Return (x, y) of the center of cell containing provided text 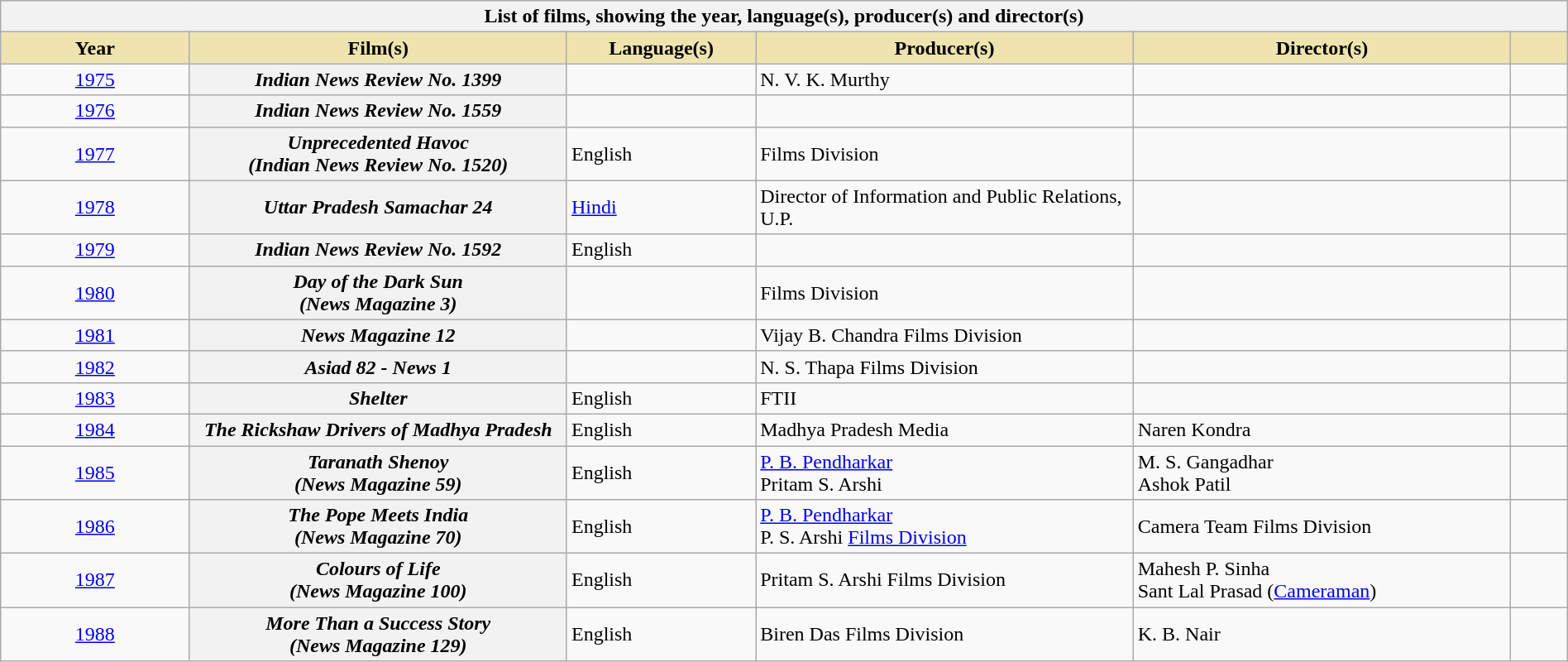
Indian News Review No. 1399 (378, 79)
Colours of Life(News Magazine 100) (378, 581)
Naren Kondra (1322, 429)
Producer(s) (944, 48)
Pritam S. Arshi Films Division (944, 581)
1980 (95, 293)
1981 (95, 335)
Film(s) (378, 48)
Indian News Review No. 1559 (378, 111)
1987 (95, 581)
1985 (95, 472)
P. B. PendharkarPritam S. Arshi (944, 472)
K. B. Nair (1322, 634)
N. V. K. Murthy (944, 79)
Year (95, 48)
The Rickshaw Drivers of Madhya Pradesh (378, 429)
N. S. Thapa Films Division (944, 367)
M. S. GangadharAshok Patil (1322, 472)
News Magazine 12 (378, 335)
1975 (95, 79)
1979 (95, 250)
1983 (95, 398)
1977 (95, 154)
1984 (95, 429)
Madhya Pradesh Media (944, 429)
Uttar Pradesh Samachar 24 (378, 207)
Director(s) (1322, 48)
FTII (944, 398)
The Pope Meets India(News Magazine 70) (378, 526)
1976 (95, 111)
More Than a Success Story(News Magazine 129) (378, 634)
Hindi (661, 207)
Director of Information and Public Relations, U.P. (944, 207)
List of films, showing the year, language(s), producer(s) and director(s) (784, 17)
Asiad 82 - News 1 (378, 367)
1978 (95, 207)
1988 (95, 634)
Biren Das Films Division (944, 634)
1982 (95, 367)
Unprecedented Havoc(Indian News Review No. 1520) (378, 154)
Language(s) (661, 48)
Taranath Shenoy(News Magazine 59) (378, 472)
Camera Team Films Division (1322, 526)
Mahesh P. SinhaSant Lal Prasad (Cameraman) (1322, 581)
Vijay B. Chandra Films Division (944, 335)
P. B. PendharkarP. S. Arshi Films Division (944, 526)
Shelter (378, 398)
Day of the Dark Sun(News Magazine 3) (378, 293)
1986 (95, 526)
Indian News Review No. 1592 (378, 250)
